Return the [x, y] coordinate for the center point of the cell that contains the specified text.  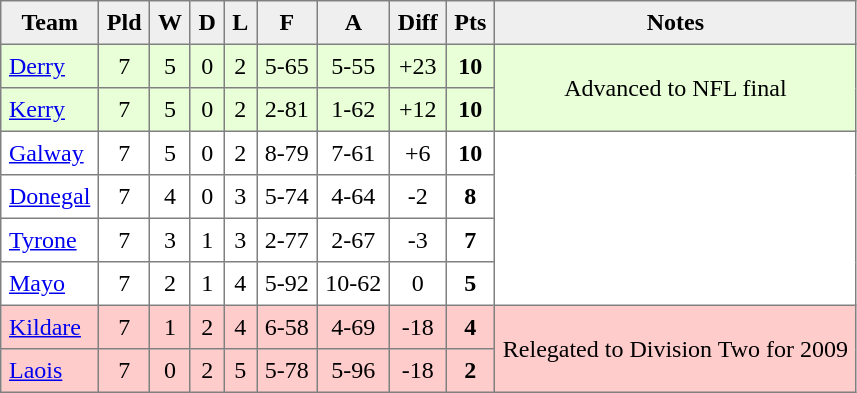
+23 [418, 66]
2-67 [353, 240]
Pts [470, 23]
8 [470, 197]
4-69 [353, 327]
5-92 [287, 284]
W [170, 23]
D [207, 23]
2-77 [287, 240]
Tyrone [50, 240]
+6 [418, 153]
5-65 [287, 66]
L [240, 23]
7-61 [353, 153]
Relegated to Division Two for 2009 [676, 348]
Pld [124, 23]
8-79 [287, 153]
+12 [418, 110]
10-62 [353, 284]
Notes [676, 23]
Donegal [50, 197]
Kerry [50, 110]
5-55 [353, 66]
Derry [50, 66]
Galway [50, 153]
-3 [418, 240]
Mayo [50, 284]
6-58 [287, 327]
1-62 [353, 110]
Advanced to NFL final [676, 88]
Team [50, 23]
-2 [418, 197]
5-78 [287, 371]
Diff [418, 23]
4-64 [353, 197]
Kildare [50, 327]
Laois [50, 371]
F [287, 23]
5-74 [287, 197]
A [353, 23]
2-81 [287, 110]
5-96 [353, 371]
